Scan for the cell matching the given text and deliver its (X, Y) coordinate at center. 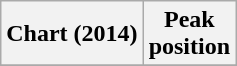
Chart (2014) (72, 34)
Peakposition (189, 34)
